Identify which cell holds the provided text, then report its [X, Y] central coordinate. 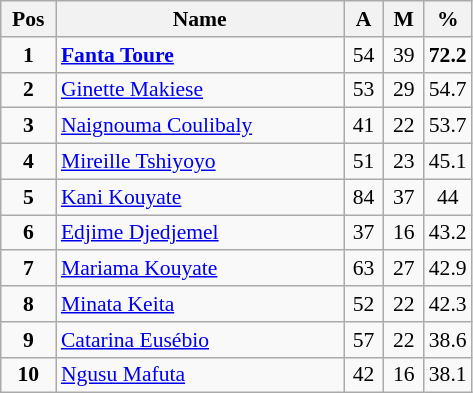
Fanta Toure [200, 55]
53.7 [448, 126]
63 [364, 269]
7 [28, 269]
3 [28, 126]
43.2 [448, 233]
2 [28, 90]
42.3 [448, 304]
Pos [28, 19]
27 [404, 269]
39 [404, 55]
Kani Kouyate [200, 197]
Minata Keita [200, 304]
84 [364, 197]
Mariama Kouyate [200, 269]
Catarina Eusébio [200, 340]
Ngusu Mafuta [200, 375]
8 [28, 304]
5 [28, 197]
42.9 [448, 269]
57 [364, 340]
A [364, 19]
29 [404, 90]
44 [448, 197]
1 [28, 55]
53 [364, 90]
54 [364, 55]
41 [364, 126]
54.7 [448, 90]
52 [364, 304]
Mireille Tshiyoyo [200, 162]
Edjime Djedjemel [200, 233]
% [448, 19]
4 [28, 162]
38.6 [448, 340]
9 [28, 340]
Name [200, 19]
38.1 [448, 375]
51 [364, 162]
Naignouma Coulibaly [200, 126]
M [404, 19]
23 [404, 162]
10 [28, 375]
42 [364, 375]
Ginette Makiese [200, 90]
6 [28, 233]
45.1 [448, 162]
72.2 [448, 55]
